Find where the given text appears and provide that cell's center as [X, Y] coordinate. 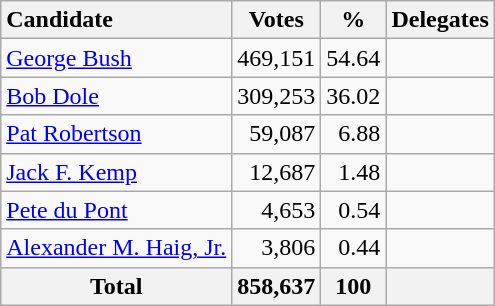
Jack F. Kemp [116, 172]
Candidate [116, 20]
Alexander M. Haig, Jr. [116, 248]
858,637 [276, 286]
Bob Dole [116, 96]
59,087 [276, 134]
309,253 [276, 96]
100 [354, 286]
6.88 [354, 134]
4,653 [276, 210]
1.48 [354, 172]
Total [116, 286]
469,151 [276, 58]
3,806 [276, 248]
0.44 [354, 248]
George Bush [116, 58]
36.02 [354, 96]
12,687 [276, 172]
Pete du Pont [116, 210]
Pat Robertson [116, 134]
Votes [276, 20]
0.54 [354, 210]
54.64 [354, 58]
Delegates [440, 20]
% [354, 20]
